Search for the cell housing the specified text and yield its [x, y] center coordinate. 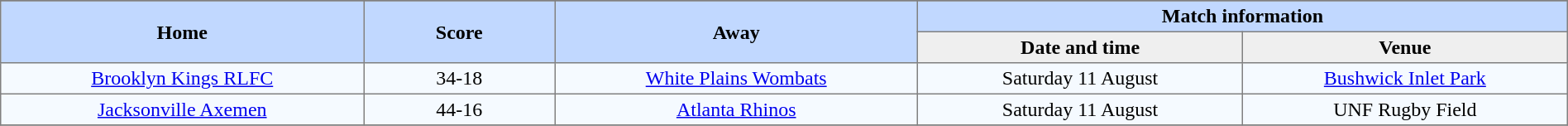
Home [182, 31]
Away [736, 31]
Match information [1243, 17]
Score [460, 31]
Brooklyn Kings RLFC [182, 79]
34-18 [460, 79]
Venue [1404, 47]
Bushwick Inlet Park [1404, 79]
Jacksonville Axemen [182, 109]
44-16 [460, 109]
Date and time [1080, 47]
White Plains Wombats [736, 79]
UNF Rugby Field [1404, 109]
Atlanta Rhinos [736, 109]
